Provide the (X, Y) coordinate of the cell's center where the given text is located.  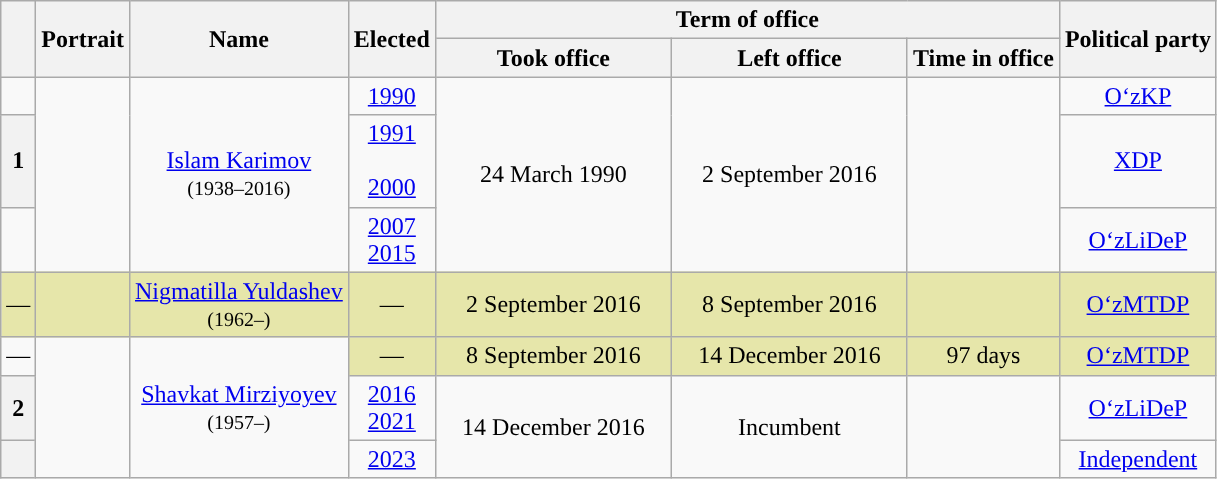
24 March 1990 (553, 174)
1 (18, 161)
XDP (1138, 161)
97 days (983, 356)
Elected (392, 39)
20072015 (392, 240)
20162021 (392, 408)
2023 (392, 459)
Independent (1138, 459)
1990 (392, 96)
Political party (1138, 39)
Took office (553, 58)
Left office (789, 58)
Shavkat Mirziyoyev(1957–) (238, 408)
Portrait (83, 39)
Incumbent (789, 426)
Term of office (747, 20)
Nigmatilla Yuldashev(1962–) (238, 304)
19912000 (392, 161)
Time in office (983, 58)
Islam Karimov(1938–2016) (238, 174)
2 (18, 408)
Name (238, 39)
OʻzKP (1138, 96)
